Output the [x, y] coordinate of the center of the cell containing the given text.  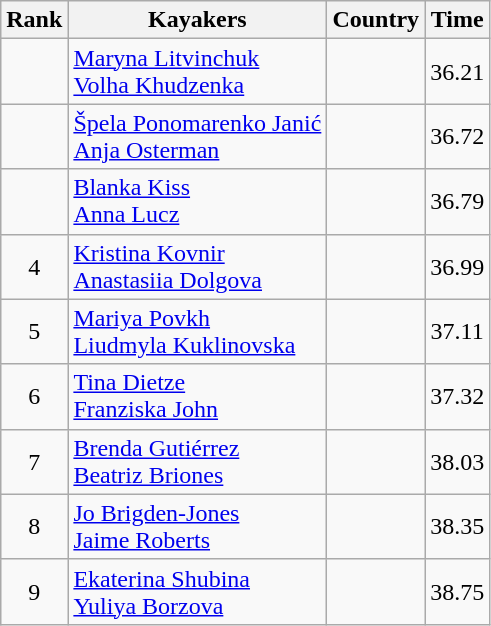
37.11 [458, 332]
37.32 [458, 396]
Rank [34, 20]
4 [34, 266]
36.21 [458, 72]
Country [376, 20]
Jo Brigden-JonesJaime Roberts [198, 526]
Time [458, 20]
Brenda GutiérrezBeatriz Briones [198, 462]
Špela Ponomarenko JanićAnja Osterman [198, 136]
9 [34, 592]
38.75 [458, 592]
36.99 [458, 266]
Kristina KovnirAnastasiia Dolgova [198, 266]
38.03 [458, 462]
8 [34, 526]
36.79 [458, 202]
7 [34, 462]
Mariya PovkhLiudmyla Kuklinovska [198, 332]
Maryna LitvinchukVolha Khudzenka [198, 72]
5 [34, 332]
38.35 [458, 526]
Kayakers [198, 20]
36.72 [458, 136]
Ekaterina ShubinaYuliya Borzova [198, 592]
6 [34, 396]
Tina DietzeFranziska John [198, 396]
Blanka KissAnna Lucz [198, 202]
